Pinpoint the cell where the given text exists, returning its [x, y] midpoint coordinate. 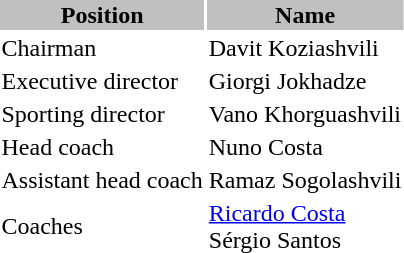
Position [102, 15]
Name [305, 15]
Chairman [102, 48]
Giorgi Jokhadze [305, 81]
Nuno Costa [305, 147]
Assistant head coach [102, 180]
Head coach [102, 147]
Sporting director [102, 114]
Vano Khorguashvili [305, 114]
Davit Koziashvili [305, 48]
Executive director [102, 81]
Ramaz Sogolashvili [305, 180]
